Provide the (x, y) coordinate of the cell's center where the given text is located.  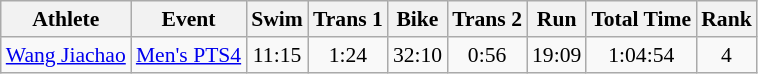
Trans 2 (487, 19)
1:24 (348, 55)
Run (556, 19)
Bike (418, 19)
Trans 1 (348, 19)
1:04:54 (641, 55)
Swim (277, 19)
Athlete (66, 19)
Total Time (641, 19)
19:09 (556, 55)
Wang Jiachao (66, 55)
11:15 (277, 55)
4 (726, 55)
Rank (726, 19)
Men's PTS4 (188, 55)
0:56 (487, 55)
32:10 (418, 55)
Event (188, 19)
